Identify which cell holds the provided text, then report its (X, Y) central coordinate. 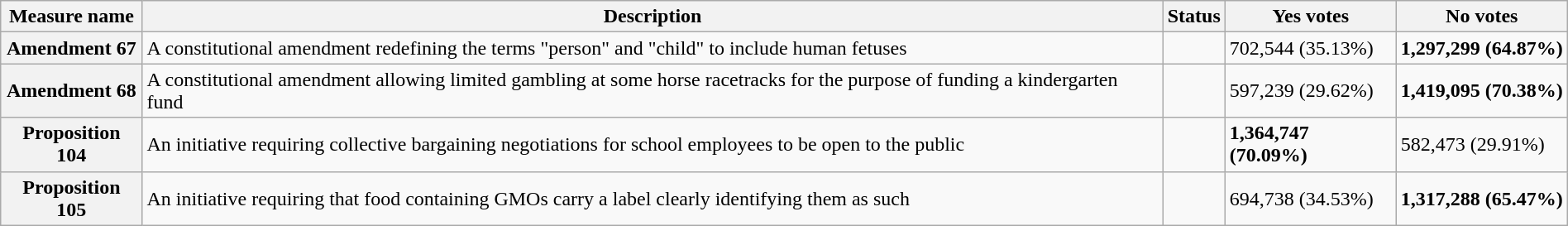
1,364,747 (70.09%) (1310, 144)
Proposition 104 (71, 144)
Measure name (71, 17)
702,544 (35.13%) (1310, 48)
A constitutional amendment allowing limited gambling at some horse racetracks for the purpose of funding a kindergarten fund (653, 91)
An initiative requiring that food containing GMOs carry a label clearly identifying them as such (653, 199)
A constitutional amendment redefining the terms "person" and "child" to include human fetuses (653, 48)
Amendment 68 (71, 91)
An initiative requiring collective bargaining negotiations for school employees to be open to the public (653, 144)
No votes (1482, 17)
Yes votes (1310, 17)
1,419,095 (70.38%) (1482, 91)
1,317,288 (65.47%) (1482, 199)
Description (653, 17)
Proposition 105 (71, 199)
694,738 (34.53%) (1310, 199)
Amendment 67 (71, 48)
597,239 (29.62%) (1310, 91)
Status (1194, 17)
1,297,299 (64.87%) (1482, 48)
582,473 (29.91%) (1482, 144)
